From the cell containing the given text, extract its center point as [x, y] coordinate. 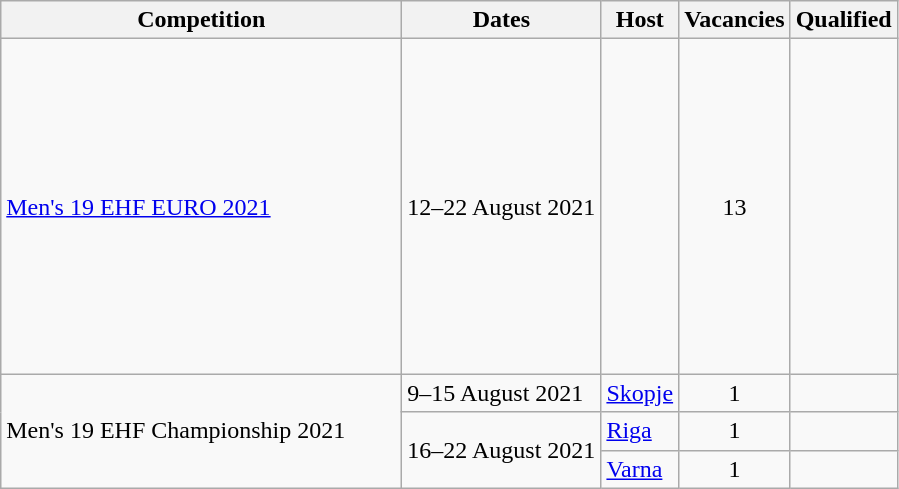
Qualified [844, 20]
Men's 19 EHF Championship 2021 [202, 431]
Skopje [640, 393]
Vacancies [735, 20]
12–22 August 2021 [502, 206]
Competition [202, 20]
9–15 August 2021 [502, 393]
Varna [640, 469]
Dates [502, 20]
13 [735, 206]
Riga [640, 431]
Men's 19 EHF EURO 2021 [202, 206]
Host [640, 20]
16–22 August 2021 [502, 450]
